For the text-containing cell, return its midpoint in (X, Y) coordinate format. 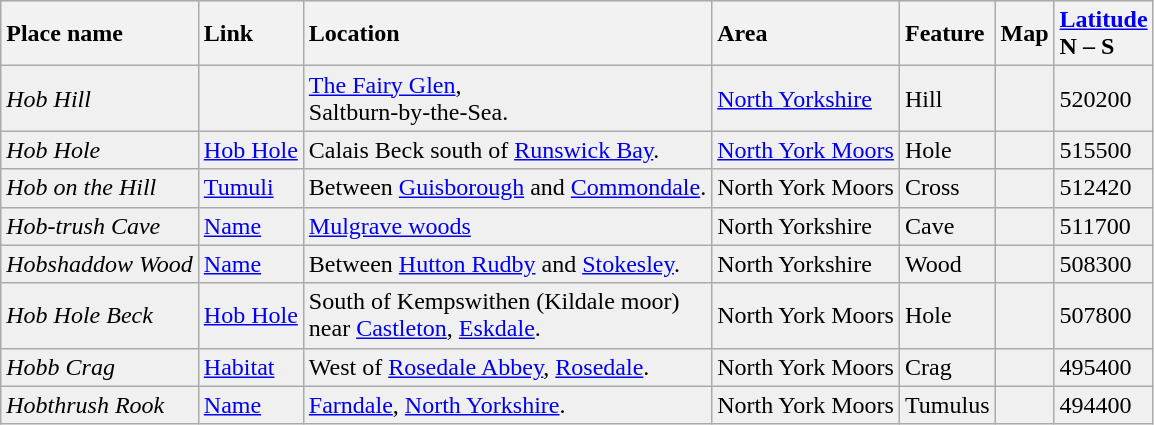
Tumuli (250, 188)
Habitat (250, 367)
Feature (947, 34)
Map (1024, 34)
515500 (1104, 150)
Hob on the Hill (100, 188)
Hob-trush Cave (100, 226)
494400 (1104, 405)
Hobb Crag (100, 367)
495400 (1104, 367)
Hill (947, 98)
Farndale, North Yorkshire. (507, 405)
Link (250, 34)
511700 (1104, 226)
Wood (947, 264)
Hobshaddow Wood (100, 264)
South of Kempswithen (Kildale moor)near Castleton, Eskdale. (507, 316)
LatitudeN – S (1104, 34)
Between Guisborough and Commondale. (507, 188)
507800 (1104, 316)
520200 (1104, 98)
Hobthrush Rook (100, 405)
Crag (947, 367)
Cave (947, 226)
Hob Hole Beck (100, 316)
Mulgrave woods (507, 226)
West of Rosedale Abbey, Rosedale. (507, 367)
The Fairy Glen,Saltburn-by-the-Sea. (507, 98)
Place name (100, 34)
512420 (1104, 188)
Tumulus (947, 405)
Hob Hill (100, 98)
Between Hutton Rudby and Stokesley. (507, 264)
Calais Beck south of Runswick Bay. (507, 150)
508300 (1104, 264)
Cross (947, 188)
Area (806, 34)
Location (507, 34)
